Search for the cell housing the specified text and yield its [X, Y] center coordinate. 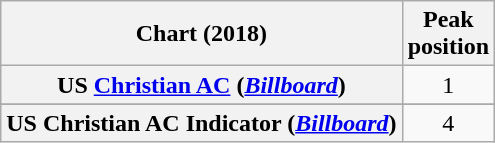
4 [448, 123]
US Christian AC Indicator (Billboard) [202, 123]
1 [448, 85]
Peak position [448, 34]
Chart (2018) [202, 34]
US Christian AC (Billboard) [202, 85]
